Scan for the cell matching the given text and deliver its (x, y) coordinate at center. 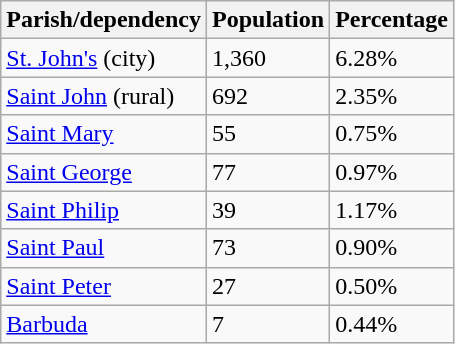
Saint George (104, 172)
Percentage (392, 20)
Saint Paul (104, 248)
0.90% (392, 248)
55 (268, 134)
St. John's (city) (104, 58)
692 (268, 96)
77 (268, 172)
Barbuda (104, 324)
39 (268, 210)
1,360 (268, 58)
Saint John (rural) (104, 96)
27 (268, 286)
0.44% (392, 324)
7 (268, 324)
0.75% (392, 134)
73 (268, 248)
0.50% (392, 286)
Saint Peter (104, 286)
6.28% (392, 58)
0.97% (392, 172)
Population (268, 20)
Saint Philip (104, 210)
2.35% (392, 96)
1.17% (392, 210)
Saint Mary (104, 134)
Parish/dependency (104, 20)
